Scan for the cell matching the given text and deliver its (X, Y) coordinate at center. 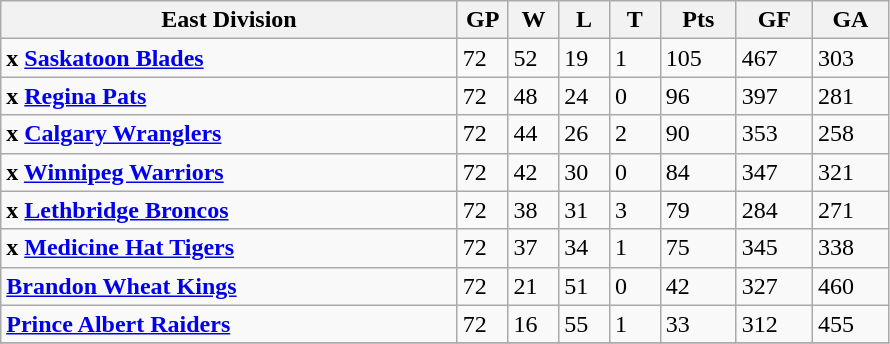
2 (634, 134)
345 (774, 248)
90 (698, 134)
x Regina Pats (230, 96)
48 (534, 96)
347 (774, 172)
24 (584, 96)
East Division (230, 20)
105 (698, 58)
33 (698, 324)
GP (482, 20)
x Calgary Wranglers (230, 134)
327 (774, 286)
38 (534, 210)
303 (850, 58)
3 (634, 210)
x Saskatoon Blades (230, 58)
338 (850, 248)
L (584, 20)
44 (534, 134)
GF (774, 20)
GA (850, 20)
353 (774, 134)
34 (584, 248)
258 (850, 134)
75 (698, 248)
W (534, 20)
16 (534, 324)
321 (850, 172)
455 (850, 324)
31 (584, 210)
T (634, 20)
312 (774, 324)
467 (774, 58)
52 (534, 58)
19 (584, 58)
26 (584, 134)
397 (774, 96)
79 (698, 210)
x Medicine Hat Tigers (230, 248)
21 (534, 286)
281 (850, 96)
51 (584, 286)
Brandon Wheat Kings (230, 286)
30 (584, 172)
96 (698, 96)
271 (850, 210)
x Winnipeg Warriors (230, 172)
x Lethbridge Broncos (230, 210)
37 (534, 248)
460 (850, 286)
84 (698, 172)
55 (584, 324)
Prince Albert Raiders (230, 324)
284 (774, 210)
Pts (698, 20)
